Extract the [x, y] coordinate from the center of the cell holding the provided text.  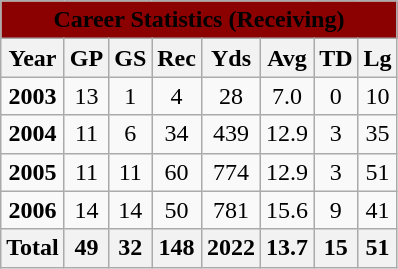
60 [177, 172]
2005 [33, 172]
148 [177, 248]
41 [378, 210]
Career Statistics (Receiving) [199, 20]
50 [177, 210]
13 [86, 96]
Rec [177, 58]
6 [130, 134]
34 [177, 134]
GP [86, 58]
Lg [378, 58]
Yds [230, 58]
28 [230, 96]
GS [130, 58]
2022 [230, 248]
32 [130, 248]
2003 [33, 96]
4 [177, 96]
TD [336, 58]
439 [230, 134]
7.0 [288, 96]
35 [378, 134]
781 [230, 210]
9 [336, 210]
2006 [33, 210]
15 [336, 248]
2004 [33, 134]
Total [33, 248]
Year [33, 58]
774 [230, 172]
Avg [288, 58]
1 [130, 96]
0 [336, 96]
15.6 [288, 210]
13.7 [288, 248]
49 [86, 248]
10 [378, 96]
